Detect which cell encompasses the target text, then output its (x, y) center coordinate. 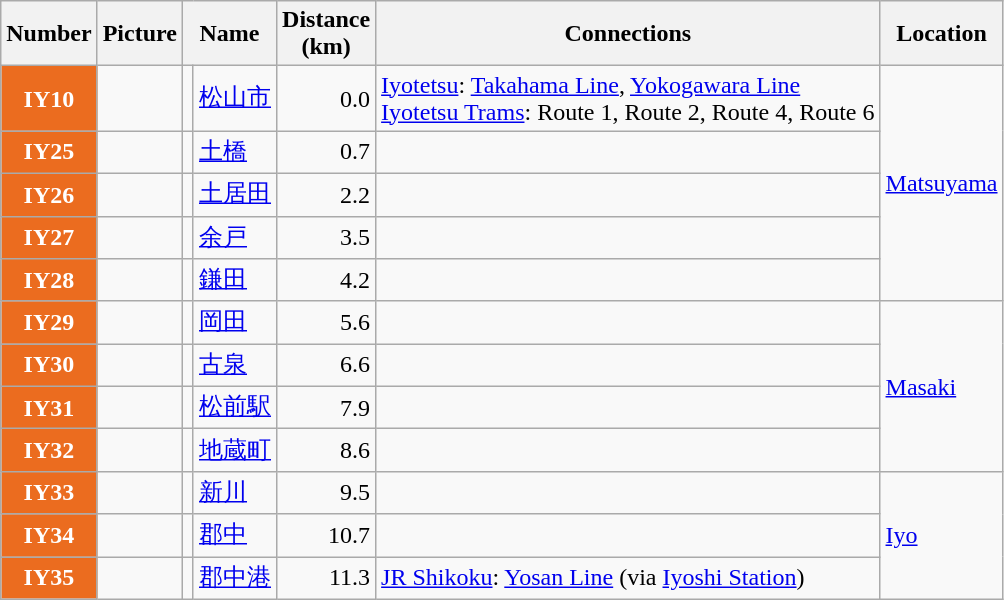
岡田 (234, 322)
IY27 (49, 238)
余戸 (234, 238)
Number (49, 34)
土橋 (234, 152)
IY35 (49, 578)
IY32 (49, 450)
松山市 (234, 98)
IY25 (49, 152)
7.9 (326, 408)
Name (229, 34)
IY10 (49, 98)
JR Shikoku: Yosan Line (via Iyoshi Station) (628, 578)
IY30 (49, 366)
4.2 (326, 280)
IY28 (49, 280)
8.6 (326, 450)
Location (942, 34)
Distance (km) (326, 34)
Iyo (942, 535)
2.2 (326, 194)
郡中 (234, 536)
松前駅 (234, 408)
9.5 (326, 492)
3.5 (326, 238)
鎌田 (234, 280)
郡中港 (234, 578)
IY29 (49, 322)
IY31 (49, 408)
0.0 (326, 98)
IY33 (49, 492)
10.7 (326, 536)
土居田 (234, 194)
古泉 (234, 366)
11.3 (326, 578)
5.6 (326, 322)
Picture (140, 34)
0.7 (326, 152)
Masaki (942, 386)
6.6 (326, 366)
Matsuyama (942, 184)
IY26 (49, 194)
Iyotetsu: Takahama Line, Yokogawara LineIyotetsu Trams: Route 1, Route 2, Route 4, Route 6 (628, 98)
IY34 (49, 536)
新川 (234, 492)
Connections (628, 34)
地蔵町 (234, 450)
